Pinpoint the cell where the given text exists, returning its (X, Y) midpoint coordinate. 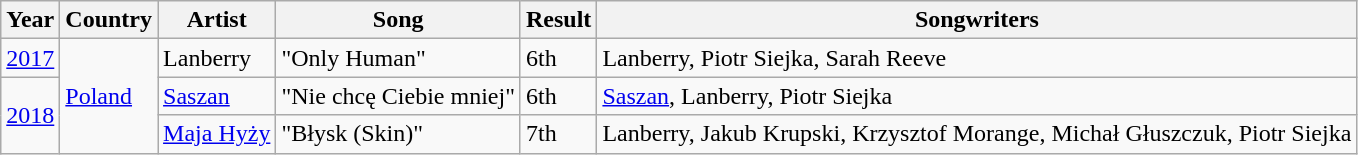
"Błysk (Skin)" (398, 134)
7th (558, 134)
"Only Human" (398, 58)
Result (558, 20)
Country (109, 20)
Artist (217, 20)
Poland (109, 96)
Lanberry (217, 58)
Saszan, Lanberry, Piotr Siejka (977, 96)
Maja Hyży (217, 134)
Songwriters (977, 20)
Saszan (217, 96)
Song (398, 20)
2018 (30, 115)
Lanberry, Piotr Siejka, Sarah Reeve (977, 58)
Year (30, 20)
"Nie chcę Ciebie mniej" (398, 96)
Lanberry, Jakub Krupski, Krzysztof Morange, Michał Głuszczuk, Piotr Siejka (977, 134)
2017 (30, 58)
